Detect which cell encompasses the target text, then output its [x, y] center coordinate. 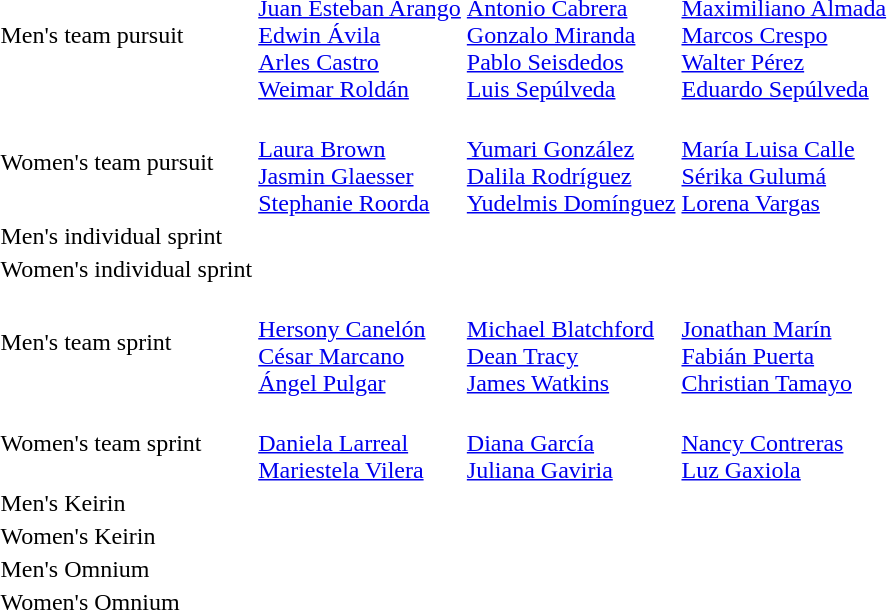
Daniela LarrealMariestela Vilera [360, 443]
Laura BrownJasmin GlaesserStephanie Roorda [360, 162]
Michael BlatchfordDean TracyJames Watkins [571, 342]
Diana GarcíaJuliana Gaviria [571, 443]
Yumari GonzálezDalila RodríguezYudelmis Domínguez [571, 162]
Hersony CanelónCésar MarcanoÁngel Pulgar [360, 342]
